From the cell containing the given text, extract its center point as (X, Y) coordinate. 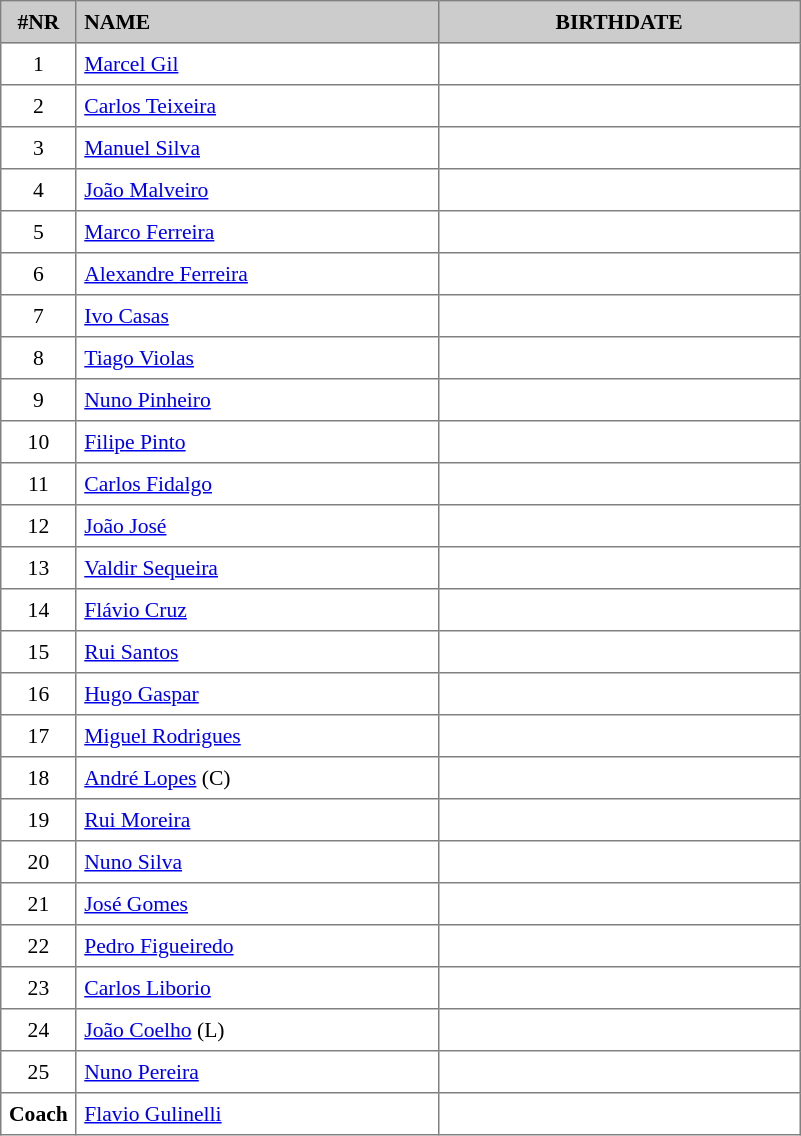
12 (38, 526)
21 (38, 904)
10 (38, 442)
Nuno Silva (257, 862)
15 (38, 652)
Carlos Liborio (257, 988)
João José (257, 526)
BIRTHDATE (619, 22)
Manuel Silva (257, 148)
Nuno Pereira (257, 1072)
4 (38, 190)
Pedro Figueiredo (257, 946)
20 (38, 862)
14 (38, 610)
7 (38, 316)
11 (38, 484)
5 (38, 232)
Filipe Pinto (257, 442)
18 (38, 778)
Ivo Casas (257, 316)
João Malveiro (257, 190)
Marcel Gil (257, 64)
23 (38, 988)
Hugo Gaspar (257, 694)
6 (38, 274)
Nuno Pinheiro (257, 400)
3 (38, 148)
16 (38, 694)
22 (38, 946)
NAME (257, 22)
Rui Santos (257, 652)
Carlos Fidalgo (257, 484)
24 (38, 1030)
25 (38, 1072)
19 (38, 820)
Carlos Teixeira (257, 106)
Miguel Rodrigues (257, 736)
João Coelho (L) (257, 1030)
Alexandre Ferreira (257, 274)
Rui Moreira (257, 820)
José Gomes (257, 904)
Flavio Gulinelli (257, 1114)
Coach (38, 1114)
Valdir Sequeira (257, 568)
Flávio Cruz (257, 610)
17 (38, 736)
Tiago Violas (257, 358)
André Lopes (C) (257, 778)
8 (38, 358)
Marco Ferreira (257, 232)
2 (38, 106)
#NR (38, 22)
13 (38, 568)
1 (38, 64)
9 (38, 400)
